Output the [X, Y] coordinate of the center of the cell containing the given text.  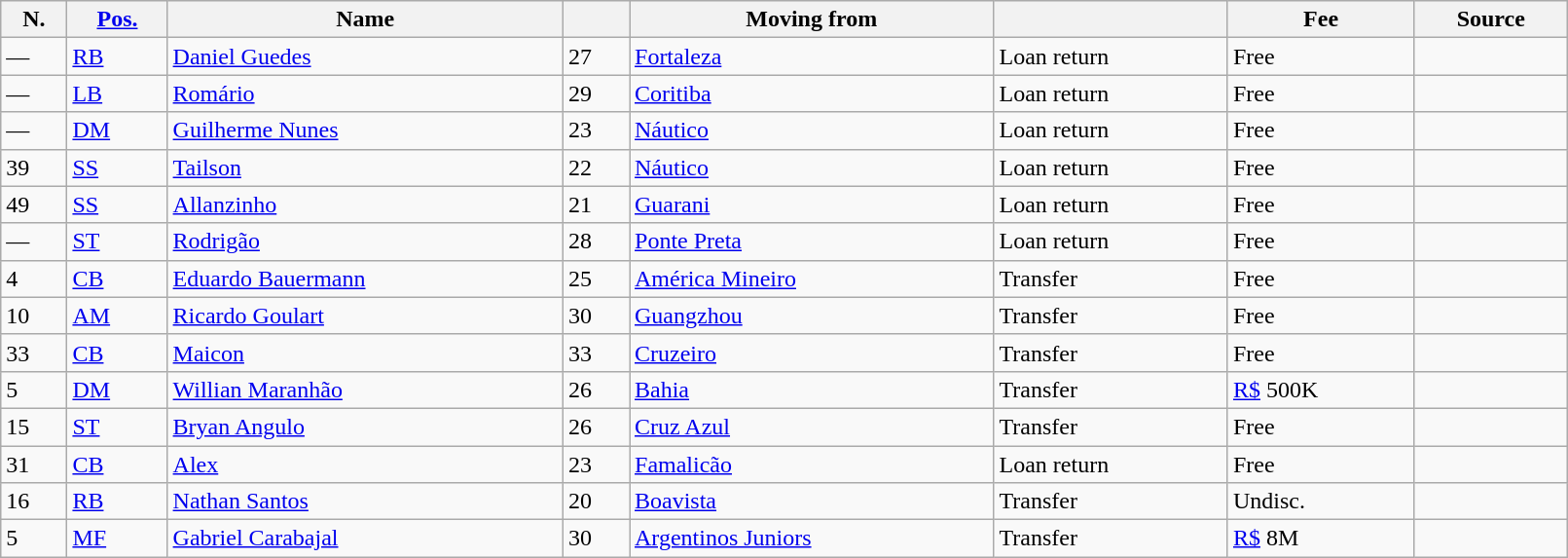
Guilherme Nunes [365, 130]
Ponte Preta [811, 242]
22 [596, 167]
10 [34, 316]
Argentinos Juniors [811, 539]
Fee [1320, 19]
Guarani [811, 205]
39 [34, 167]
Cruz Azul [811, 427]
Bryan Angulo [365, 427]
Famalicão [811, 465]
Nathan Santos [365, 502]
Eduardo Bauermann [365, 279]
27 [596, 56]
16 [34, 502]
21 [596, 205]
Rodrigão [365, 242]
20 [596, 502]
Moving from [811, 19]
Allanzinho [365, 205]
Name [365, 19]
América Mineiro [811, 279]
31 [34, 465]
Guangzhou [811, 316]
Ricardo Goulart [365, 316]
Source [1491, 19]
R$ 500K [1320, 390]
Maicon [365, 353]
MF [117, 539]
Bahia [811, 390]
Tailson [365, 167]
28 [596, 242]
R$ 8M [1320, 539]
N. [34, 19]
Romário [365, 93]
Coritiba [811, 93]
Cruzeiro [811, 353]
15 [34, 427]
Boavista [811, 502]
AM [117, 316]
Willian Maranhão [365, 390]
Pos. [117, 19]
Undisc. [1320, 502]
4 [34, 279]
29 [596, 93]
Gabriel Carabajal [365, 539]
Fortaleza [811, 56]
Daniel Guedes [365, 56]
LB [117, 93]
Alex [365, 465]
25 [596, 279]
49 [34, 205]
